For the text-containing cell, return its midpoint in [x, y] coordinate format. 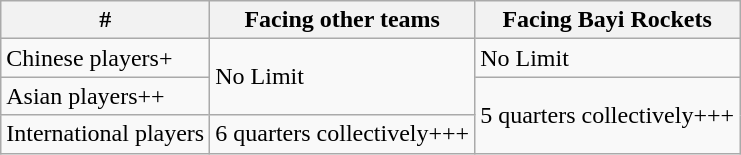
# [106, 20]
5 quarters collectively+++ [608, 115]
Chinese players+ [106, 58]
6 quarters collectively+++ [342, 134]
International players [106, 134]
Asian players++ [106, 96]
Facing Bayi Rockets [608, 20]
Facing other teams [342, 20]
